Identify which cell holds the provided text, then report its (X, Y) central coordinate. 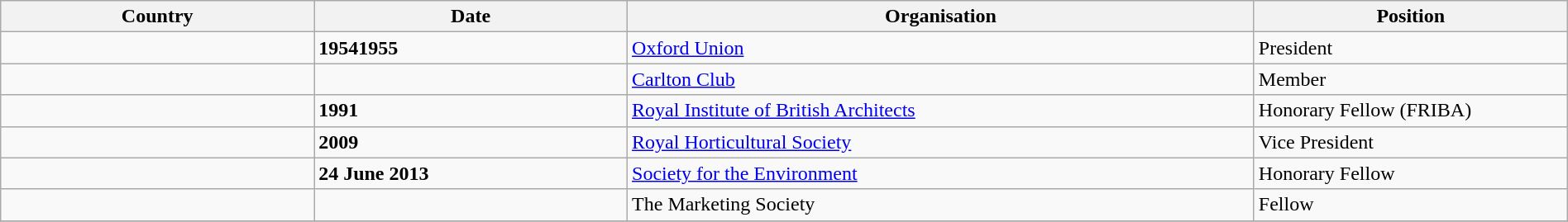
Oxford Union (941, 48)
Organisation (941, 17)
Member (1411, 79)
24 June 2013 (471, 173)
The Marketing Society (941, 205)
2009 (471, 142)
Carlton Club (941, 79)
President (1411, 48)
Fellow (1411, 205)
1991 (471, 111)
Honorary Fellow (FRIBA) (1411, 111)
Date (471, 17)
Position (1411, 17)
Country (157, 17)
Royal Horticultural Society (941, 142)
19541955 (471, 48)
Vice President (1411, 142)
Society for the Environment (941, 173)
Honorary Fellow (1411, 173)
Royal Institute of British Architects (941, 111)
